Provide the (X, Y) coordinate of the cell's center where the given text is located.  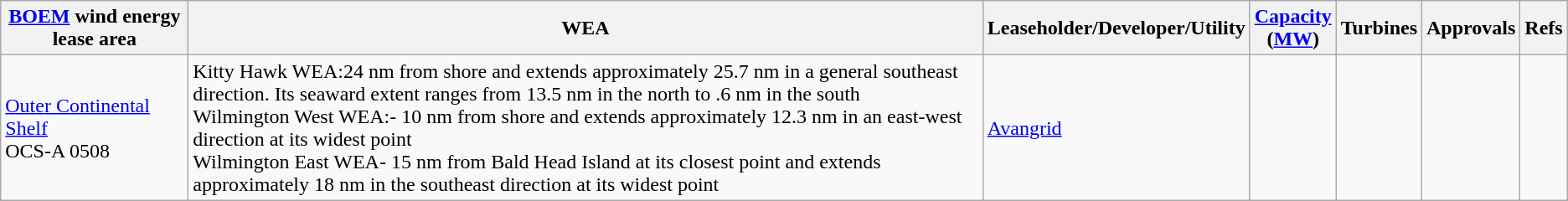
BOEM wind energy lease area (95, 28)
Avangrid (1116, 127)
Leaseholder/Developer/Utility (1116, 28)
Outer Continental ShelfOCS-A 0508 (95, 127)
Turbines (1379, 28)
Capacity(MW) (1293, 28)
Approvals (1471, 28)
WEA (585, 28)
Refs (1544, 28)
